Detect which cell encompasses the target text, then output its (X, Y) center coordinate. 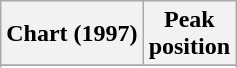
Chart (1997) (72, 34)
Peakposition (189, 34)
